Locate the cell with the specified text and output its [X, Y] center coordinate. 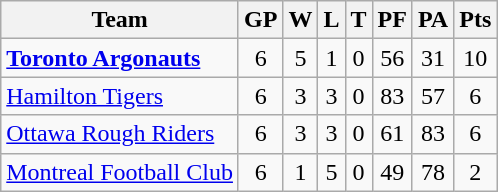
56 [392, 58]
Montreal Football Club [120, 172]
78 [432, 172]
GP [260, 20]
49 [392, 172]
2 [476, 172]
W [300, 20]
Team [120, 20]
Hamilton Tigers [120, 96]
57 [432, 96]
Toronto Argonauts [120, 58]
L [332, 20]
PF [392, 20]
10 [476, 58]
Pts [476, 20]
61 [392, 134]
T [358, 20]
PA [432, 20]
Ottawa Rough Riders [120, 134]
31 [432, 58]
